Identify which cell holds the provided text, then report its (x, y) central coordinate. 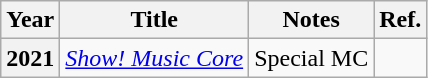
Year (30, 20)
Title (154, 20)
Show! Music Core (154, 58)
Special MC (312, 58)
Notes (312, 20)
2021 (30, 58)
Ref. (400, 20)
